Return (x, y) of the center of cell containing provided text 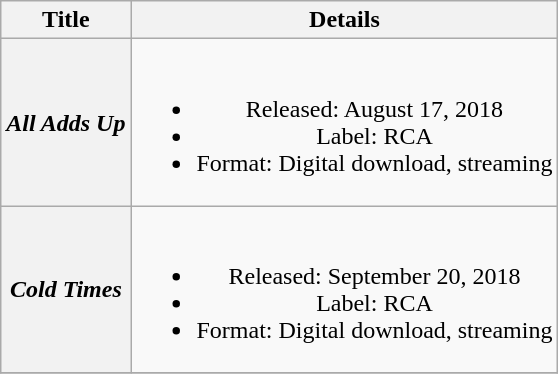
Details (344, 20)
Released: September 20, 2018Label: RCAFormat: Digital download, streaming (344, 290)
Released: August 17, 2018Label: RCAFormat: Digital download, streaming (344, 122)
All Adds Up (66, 122)
Cold Times (66, 290)
Title (66, 20)
